Find where the given text appears and provide that cell's center as [X, Y] coordinate. 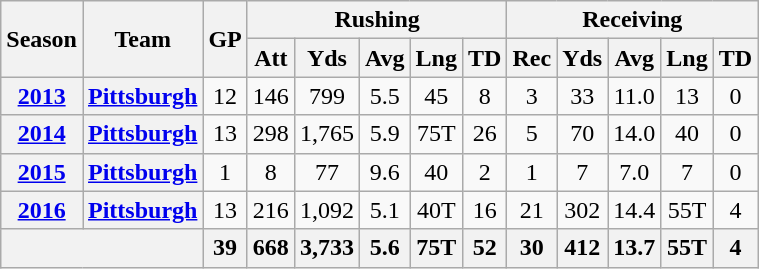
14.0 [634, 134]
5.9 [384, 134]
Season [42, 39]
5.5 [384, 96]
12 [225, 96]
5.1 [384, 210]
40T [436, 210]
13.7 [634, 248]
Team [142, 39]
3 [532, 96]
2013 [42, 96]
45 [436, 96]
70 [582, 134]
11.0 [634, 96]
5.6 [384, 248]
668 [270, 248]
216 [270, 210]
77 [326, 172]
Rec [532, 58]
1,765 [326, 134]
33 [582, 96]
Att [270, 58]
799 [326, 96]
Receiving [632, 20]
412 [582, 248]
146 [270, 96]
GP [225, 39]
52 [484, 248]
Rushing [377, 20]
16 [484, 210]
3,733 [326, 248]
21 [532, 210]
2016 [42, 210]
30 [532, 248]
5 [532, 134]
39 [225, 248]
302 [582, 210]
26 [484, 134]
14.4 [634, 210]
2014 [42, 134]
9.6 [384, 172]
1,092 [326, 210]
2 [484, 172]
7.0 [634, 172]
298 [270, 134]
2015 [42, 172]
